Return [x, y] of the center of cell containing provided text 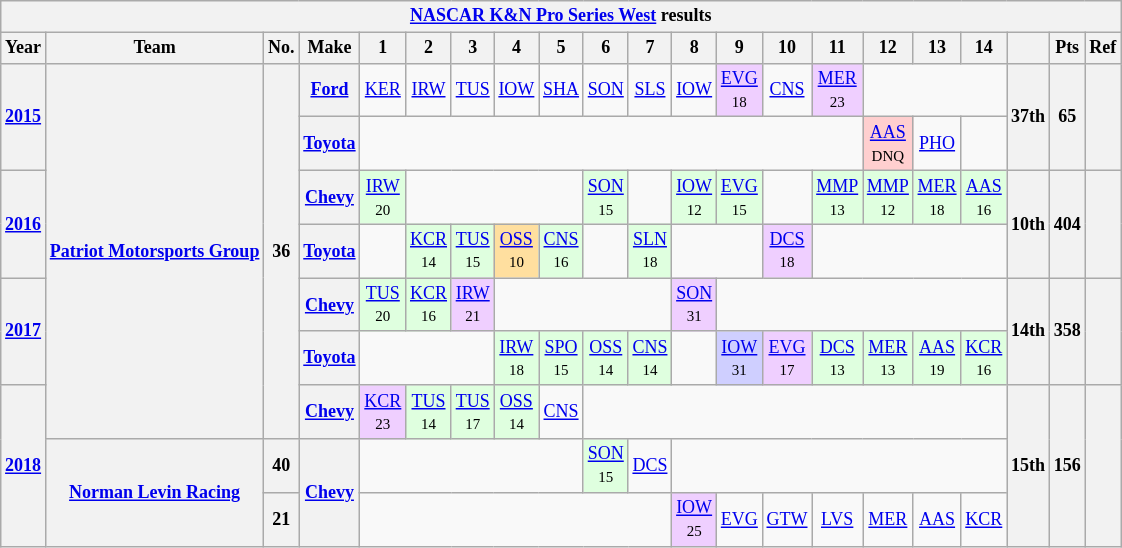
TUS15 [472, 251]
EVG17 [787, 358]
PHO [937, 144]
KCR14 [429, 251]
No. [282, 48]
OSS10 [516, 251]
NASCAR K&N Pro Series West results [561, 16]
Norman Levin Racing [154, 492]
358 [1067, 332]
CNS14 [650, 358]
KCR23 [383, 412]
TUS14 [429, 412]
SLS [650, 90]
MMP13 [838, 197]
DCS13 [838, 358]
SHA [562, 90]
14 [984, 48]
AAS [937, 519]
CNS16 [562, 251]
10th [1028, 224]
Team [154, 48]
15th [1028, 466]
10 [787, 48]
TUS [472, 90]
11 [838, 48]
IRW21 [472, 305]
Ref [1103, 48]
5 [562, 48]
36 [282, 251]
Year [24, 48]
IRW18 [516, 358]
37th [1028, 116]
7 [650, 48]
DCS [650, 466]
IRW20 [383, 197]
MER23 [838, 90]
GTW [787, 519]
LVS [838, 519]
MER13 [888, 358]
AAS16 [984, 197]
2016 [24, 224]
IOW31 [739, 358]
TUS17 [472, 412]
1 [383, 48]
EVG15 [739, 197]
IOW25 [694, 519]
2015 [24, 116]
156 [1067, 466]
KER [383, 90]
MMP12 [888, 197]
SON [606, 90]
21 [282, 519]
TUS20 [383, 305]
Patriot Motorsports Group [154, 251]
Ford [330, 90]
4 [516, 48]
EVG18 [739, 90]
2 [429, 48]
9 [739, 48]
DCS18 [787, 251]
404 [1067, 224]
3 [472, 48]
14th [1028, 332]
40 [282, 466]
EVG [739, 519]
8 [694, 48]
AAS19 [937, 358]
KCR [984, 519]
12 [888, 48]
2018 [24, 466]
65 [1067, 116]
IOW12 [694, 197]
MER18 [937, 197]
13 [937, 48]
IRW [429, 90]
AASDNQ [888, 144]
6 [606, 48]
2017 [24, 332]
SON31 [694, 305]
SLN18 [650, 251]
MER [888, 519]
Pts [1067, 48]
Make [330, 48]
SPO15 [562, 358]
